Output the (x, y) coordinate of the center of the cell containing the given text.  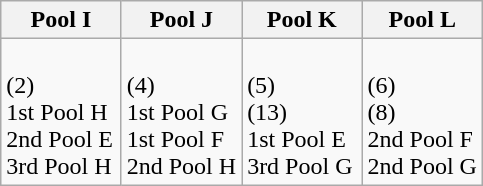
Pool I (61, 20)
(6) (8) 2nd Pool F 2nd Pool G (422, 112)
Pool L (422, 20)
(4) 1st Pool G 1st Pool F 2nd Pool H (181, 112)
(5) (13) 1st Pool E 3rd Pool G (302, 112)
Pool J (181, 20)
Pool K (302, 20)
(2) 1st Pool H 2nd Pool E 3rd Pool H (61, 112)
